Capture the cell that displays the provided text and extract its (X, Y) central coordinate. 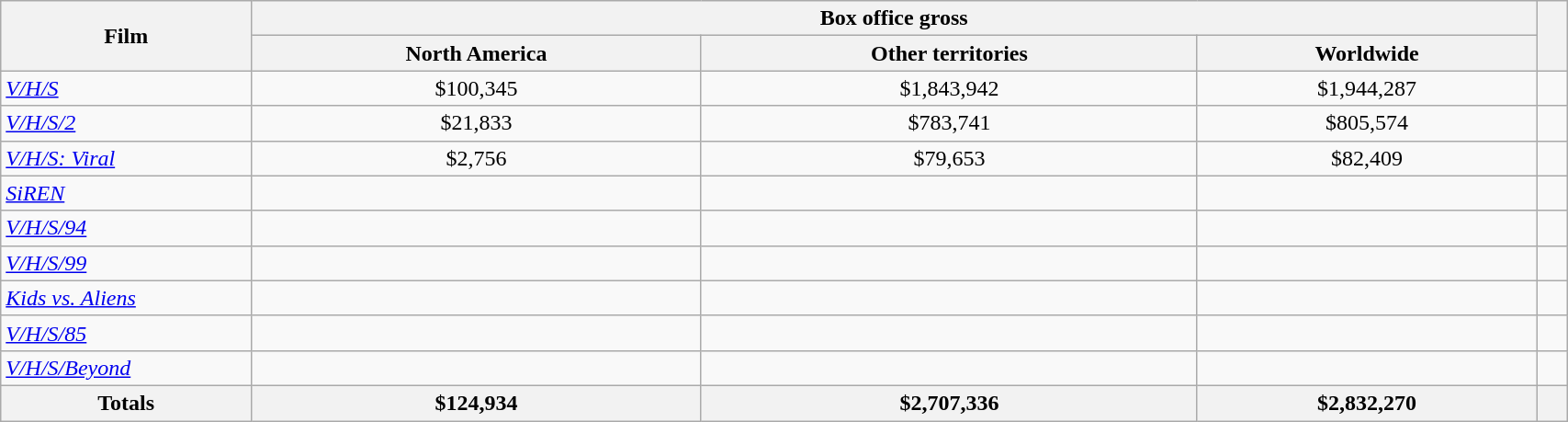
Worldwide (1367, 53)
V/H/S: Viral (127, 158)
Box office gross (895, 18)
V/H/S/85 (127, 333)
$124,934 (477, 403)
$2,756 (477, 158)
V/H/S/Beyond (127, 368)
V/H/S/2 (127, 123)
$79,653 (949, 158)
SiREN (127, 193)
Other territories (949, 53)
Film (127, 36)
$805,574 (1367, 123)
$783,741 (949, 123)
$2,832,270 (1367, 403)
$82,409 (1367, 158)
Kids vs. Aliens (127, 298)
$100,345 (477, 88)
$1,843,942 (949, 88)
$2,707,336 (949, 403)
V/H/S/99 (127, 263)
Totals (127, 403)
$1,944,287 (1367, 88)
$21,833 (477, 123)
V/H/S (127, 88)
North America (477, 53)
V/H/S/94 (127, 228)
